For the text-containing cell, return its midpoint in [X, Y] coordinate format. 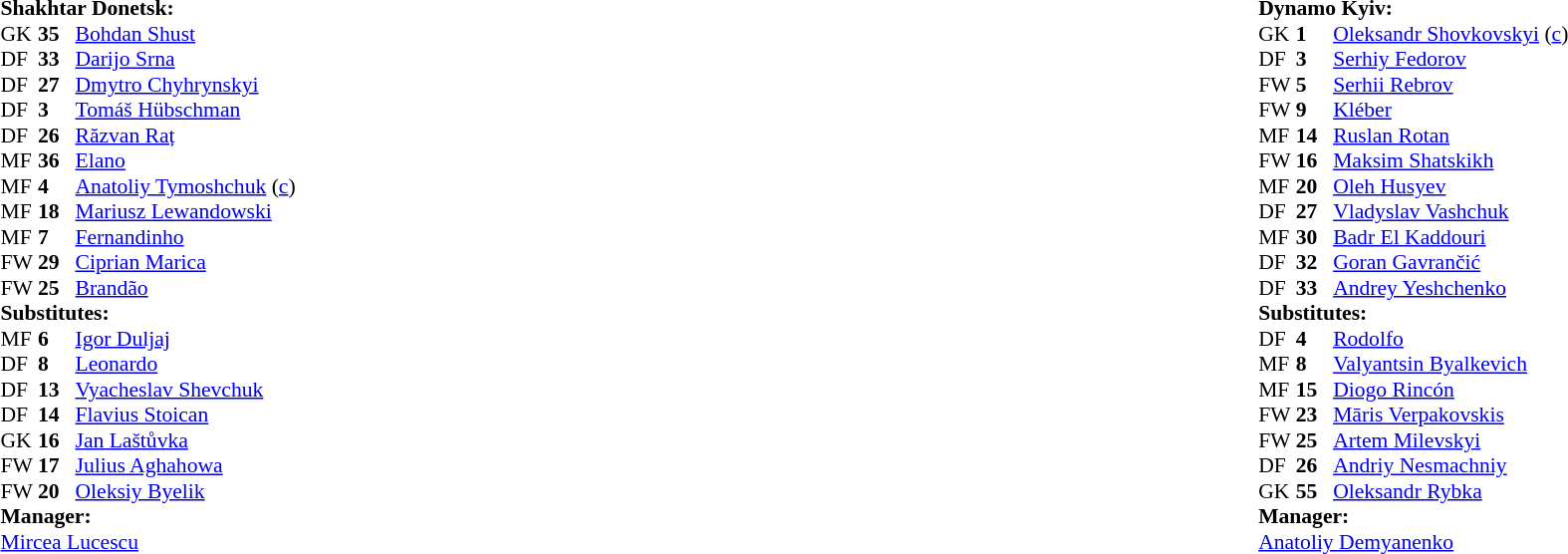
Ciprian Marica [185, 262]
Julius Aghahowa [185, 465]
55 [1315, 491]
7 [57, 237]
1 [1315, 34]
30 [1315, 237]
35 [57, 34]
Răzvan Raț [185, 136]
Fernandinho [185, 237]
Rodolfo [1450, 339]
Valyantsin Byalkevich [1450, 364]
Jan Laštůvka [185, 440]
15 [1315, 390]
Ruslan Rotan [1450, 136]
Oleksiy Byelik [185, 491]
Bohdan Shust [185, 34]
Goran Gavrančić [1450, 262]
Flavius Stoican [185, 415]
Elano [185, 160]
Brandão [185, 288]
Serhiy Fedorov [1450, 59]
Andrey Yeshchenko [1450, 288]
Diogo Rincón [1450, 390]
17 [57, 465]
Mariusz Lewandowski [185, 212]
5 [1315, 85]
Anatoliy Tymoshchuk (c) [185, 186]
13 [57, 390]
Dmytro Chyhrynskyi [185, 85]
9 [1315, 111]
Leonardo [185, 364]
Andriy Nesmachniy [1450, 465]
Māris Verpakovskis [1450, 415]
Badr El Kaddouri [1450, 237]
32 [1315, 262]
Oleksandr Shovkovskyi (c) [1450, 34]
18 [57, 212]
Igor Duljaj [185, 339]
Vladyslav Vashchuk [1450, 212]
Maksim Shatskikh [1450, 160]
29 [57, 262]
Darijo Srna [185, 59]
Oleh Husyev [1450, 186]
36 [57, 160]
23 [1315, 415]
Oleksandr Rybka [1450, 491]
Artem Milevskyi [1450, 440]
Tomáš Hübschman [185, 111]
6 [57, 339]
Serhii Rebrov [1450, 85]
Vyacheslav Shevchuk [185, 390]
Kléber [1450, 111]
